Return [x, y] of the center of cell containing provided text 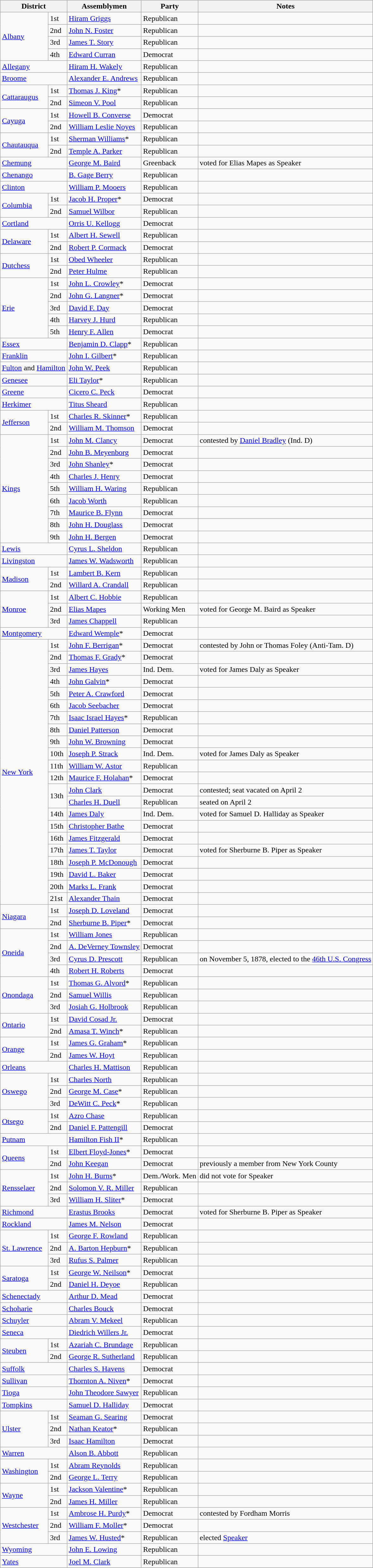
Abram V. Mekeel [104, 1321]
Onondaga [24, 995]
Chenango [34, 175]
Kings [24, 488]
John W. Peek [104, 368]
Party [170, 6]
Columbia [24, 205]
voted for Elias Mapes as Speaker [285, 163]
John N. Foster [104, 30]
Samuel D. Halliday [104, 1405]
Maurice B. Flynn [104, 513]
James G. Graham* [104, 1043]
James T. Story [104, 42]
Seaman G. Searing [104, 1417]
Charles R. Skinner* [104, 416]
David F. Day [104, 308]
Suffolk [34, 1369]
Sullivan [34, 1381]
Notes [285, 6]
Willard A. Crandall [104, 585]
contested; seat vacated on April 2 [285, 790]
John F. Berrigan* [104, 645]
Charles North [104, 1079]
Clinton [34, 187]
Cortland [34, 223]
voted for George M. Baird as Speaker [285, 609]
Abram Reynolds [104, 1465]
John H. Burns* [104, 1176]
John I. Gilbert* [104, 356]
Cayuga [24, 121]
Niagara [24, 916]
Cattaraugus [24, 97]
11th [58, 766]
Thomas J. King* [104, 91]
Chautauqua [24, 145]
District [34, 6]
Chemung [34, 163]
John H. Douglass [104, 525]
14th [58, 814]
Temple A. Parker [104, 151]
Madison [24, 579]
Oneida [24, 953]
Thomas F. Grady* [104, 657]
Richmond [34, 1212]
Ulster [24, 1429]
Diedrich Willers Jr. [104, 1333]
18th [58, 862]
Tompkins [34, 1405]
Greenback [170, 163]
Delaware [24, 241]
Cyrus L. Sheldon [104, 549]
Schenectady [34, 1296]
William Leslie Noyes [104, 127]
10th [58, 754]
Westchester [24, 1526]
William F. Moller* [104, 1526]
Albany [24, 36]
Elias Mapes [104, 609]
Jacob Seebacher [104, 705]
William Jones [104, 935]
Charles S. Havens [104, 1369]
Obed Wheeler [104, 259]
John L. Crowley* [104, 284]
Ambrose H. Purdy* [104, 1514]
Cyrus D. Prescott [104, 959]
Alexander Thain [104, 898]
Monroe [24, 609]
Eli Taylor* [104, 380]
Charles Bouck [104, 1309]
A. DeVerney Townsley [104, 947]
12th [58, 778]
James Hayes [104, 669]
Peter Hulme [104, 271]
Amasa T. Winch* [104, 1031]
James W. Hoyt [104, 1055]
Simeon V. Pool [104, 103]
James H. Miller [104, 1501]
on November 5, 1878, elected to the 46th U.S. Congress [285, 959]
David L. Baker [104, 874]
Genesee [34, 380]
Howell B. Converse [104, 115]
Herkimer [34, 404]
Jacob Worth [104, 500]
Harvey J. Hurd [104, 320]
Jefferson [24, 422]
Erastus Brooks [104, 1212]
17th [58, 850]
Charles H. Duell [104, 802]
Albert C. Hobbie [104, 597]
seated on April 2 [285, 802]
James Chappell [104, 621]
13th [58, 796]
George M. Baird [104, 163]
15th [58, 826]
William H. Waring [104, 488]
Orris U. Kellogg [104, 223]
Ontario [24, 1025]
James Daly [104, 814]
Josiah G. Holbrook [104, 1007]
Montgomery [34, 633]
Steuben [24, 1351]
Seneca [34, 1333]
16th [58, 838]
Samuel Wilbor [104, 211]
Allegany [34, 67]
Titus Sheard [104, 404]
Azariah C. Brundage [104, 1345]
Wayne [24, 1495]
James M. Nelson [104, 1224]
Tioga [34, 1393]
Dutchess [24, 265]
Lambert B. Kern [104, 573]
John Theodore Sawyer [104, 1393]
John Galvin* [104, 681]
Broome [34, 79]
George M. Case* [104, 1091]
Saratoga [24, 1278]
Rensselaer [24, 1188]
Jacob H. Proper* [104, 199]
Putnam [34, 1140]
Maurice F. Holahan* [104, 778]
Franklin [34, 356]
Christopher Bathe [104, 826]
William P. Mooers [104, 187]
Edward Curran [104, 54]
voted for Samuel D. Halliday as Speaker [285, 814]
Hiram Griggs [104, 18]
Oswego [24, 1091]
George F. Rowland [104, 1236]
Yates [34, 1562]
Livingston [34, 561]
John W. Browning [104, 742]
Assemblymen [104, 6]
John E. Lowing [104, 1550]
James T. Taylor [104, 850]
John Shanley* [104, 464]
Solomon V. R. Miller [104, 1188]
Robert H. Roberts [104, 971]
Nathan Keator* [104, 1429]
Joseph D. Loveland [104, 910]
contested by Fordham Morris [285, 1514]
Jackson Valentine* [104, 1489]
Alson B. Abbott [104, 1453]
Rockland [34, 1224]
Elbert Floyd-Jones* [104, 1152]
James Fitzgerald [104, 838]
Fulton and Hamilton [34, 368]
William M. Thomson [104, 428]
New York [24, 772]
George R. Sutherland [104, 1357]
Daniel H. Deyoe [104, 1284]
Lewis [34, 549]
Working Men [170, 609]
Peter A. Crawford [104, 693]
William W. Astor [104, 766]
20th [58, 886]
St. Lawrence [24, 1248]
Benjamin D. Clapp* [104, 344]
Edward Wemple* [104, 633]
Joel M. Clark [104, 1562]
John H. Bergen [104, 537]
elected Speaker [285, 1538]
James W. Husted* [104, 1538]
Azro Chase [104, 1115]
Washington [24, 1471]
Essex [34, 344]
William H. Sliter* [104, 1200]
Orange [24, 1049]
Warren [34, 1453]
previously a member from New York County [285, 1164]
Wyoming [34, 1550]
did not vote for Speaker [285, 1176]
Isaac Hamilton [104, 1441]
A. Barton Hepburn* [104, 1248]
Rufus S. Palmer [104, 1260]
John G. Langner* [104, 296]
George L. Terry [104, 1477]
Cicero C. Peck [104, 392]
Arthur D. Mead [104, 1296]
John Clark [104, 790]
James W. Wadsworth [104, 561]
Robert P. Cormack [104, 247]
Charles H. Mattison [104, 1067]
Schoharie [34, 1309]
David Cosad Jr. [104, 1019]
Orleans [34, 1067]
Otsego [24, 1121]
Hiram H. Wakely [104, 67]
Samuel Willis [104, 995]
John M. Clancy [104, 440]
George W. Neilson* [104, 1272]
Greene [34, 392]
contested by John or Thomas Foley (Anti-Tam. D) [285, 645]
Dem./Work. Men [170, 1176]
contested by Daniel Bradley (Ind. D) [285, 440]
Hamilton Fish II* [104, 1140]
Sherman Williams* [104, 139]
Daniel F. Pattengill [104, 1128]
DeWitt C. Peck* [104, 1103]
Alexander E. Andrews [104, 79]
21st [58, 898]
Schuyler [34, 1321]
Thomas G. Alvord* [104, 983]
Daniel Patterson [104, 730]
John Keegan [104, 1164]
Sherburne B. Piper* [104, 923]
Joseph P. McDonough [104, 862]
B. Gage Berry [104, 175]
Thornton A. Niven* [104, 1381]
Isaac Israel Hayes* [104, 717]
Charles J. Henry [104, 476]
Albert H. Sewell [104, 235]
Henry F. Allen [104, 332]
Joseph P. Strack [104, 754]
Marks L. Frank [104, 886]
19th [58, 874]
John B. Meyenborg [104, 452]
Queens [24, 1158]
Erie [24, 308]
